Detect which cell encompasses the target text, then output its (x, y) center coordinate. 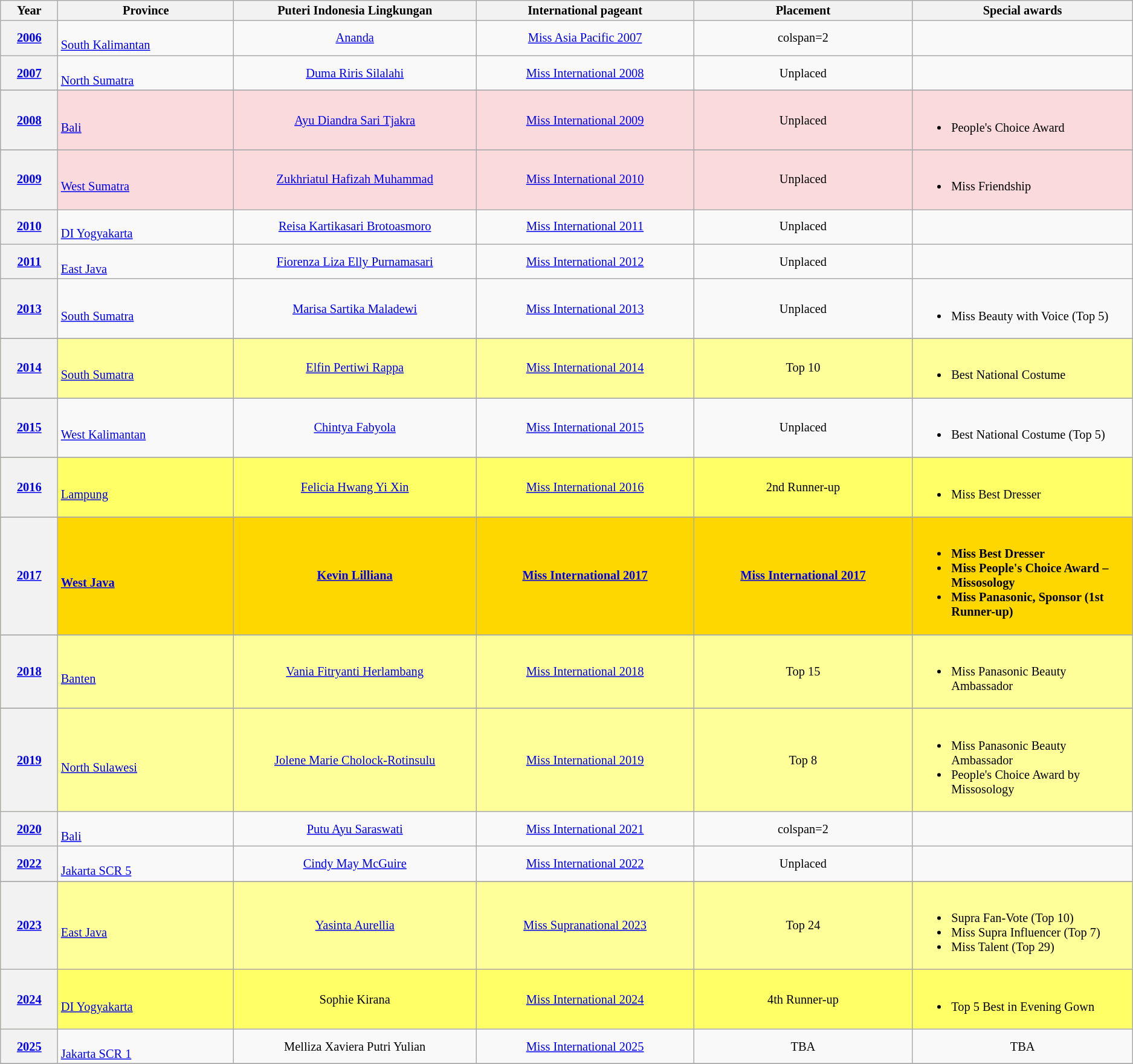
Jakarta SCR 5 (146, 863)
Miss International 2019 (585, 759)
Miss Best DresserMiss People's Choice Award – MissosologyMiss Panasonic, Sponsor (1st Runner-up) (1022, 575)
South Kalimantan (146, 38)
Miss Panasonic Beauty AmbassadorPeople's Choice Award by Missosology (1022, 759)
2013 (29, 309)
Top 15 (804, 671)
Miss Panasonic Beauty Ambassador (1022, 671)
Best National Costume (Top 5) (1022, 427)
2009 (29, 179)
Zukhriatul Hafizah Muhammad (355, 179)
Yasinta Aurellia (355, 925)
2006 (29, 38)
Miss Best Dresser (1022, 487)
Top 5 Best in Evening Gown (1022, 999)
West Java (146, 575)
Province (146, 10)
Chintya Fabyola (355, 427)
Banten (146, 671)
Top 10 (804, 368)
Special awards (1022, 10)
Jakarta SCR 1 (146, 1046)
Miss International 2008 (585, 73)
North Sumatra (146, 73)
Miss International 2022 (585, 863)
Reisa Kartikasari Brotoasmoro (355, 227)
Melliza Xaviera Putri Yulian (355, 1046)
Miss International 2010 (585, 179)
Ayu Diandra Sari Tjakra (355, 120)
2018 (29, 671)
2017 (29, 575)
2020 (29, 829)
Miss Friendship (1022, 179)
Miss Asia Pacific 2007 (585, 38)
Top 8 (804, 759)
2010 (29, 227)
2nd Runner-up (804, 487)
Miss International 2025 (585, 1046)
Best National Costume (1022, 368)
Miss International 2016 (585, 487)
Felicia Hwang Yi Xin (355, 487)
2023 (29, 925)
2014 (29, 368)
Miss International 2014 (585, 368)
4th Runner-up (804, 999)
Marisa Sartika Maladewi (355, 309)
2007 (29, 73)
Miss International 2015 (585, 427)
Fiorenza Liza Elly Purnamasari (355, 262)
Miss International 2009 (585, 120)
2019 (29, 759)
Lampung (146, 487)
West Kalimantan (146, 427)
Jolene Marie Cholock-Rotinsulu (355, 759)
Placement (804, 10)
North Sulawesi (146, 759)
2022 (29, 863)
Ananda (355, 38)
2016 (29, 487)
Miss International 2011 (585, 227)
Duma Riris Silalahi (355, 73)
2011 (29, 262)
Miss Supranational 2023 (585, 925)
Miss International 2024 (585, 999)
Putu Ayu Saraswati (355, 829)
Vania Fitryanti Herlambang (355, 671)
West Sumatra (146, 179)
Supra Fan-Vote (Top 10)Miss Supra Influencer (Top 7)Miss Talent (Top 29) (1022, 925)
International pageant (585, 10)
Cindy May McGuire (355, 863)
2024 (29, 999)
Elfin Pertiwi Rappa (355, 368)
Year (29, 10)
Sophie Kirana (355, 999)
2008 (29, 120)
Miss International 2018 (585, 671)
Miss Beauty with Voice (Top 5) (1022, 309)
Miss International 2012 (585, 262)
Puteri Indonesia Lingkungan (355, 10)
Top 24 (804, 925)
2025 (29, 1046)
People's Choice Award (1022, 120)
Miss International 2013 (585, 309)
Miss International 2021 (585, 829)
Kevin Lilliana (355, 575)
2015 (29, 427)
